From the cell containing the given text, extract its center point as (x, y) coordinate. 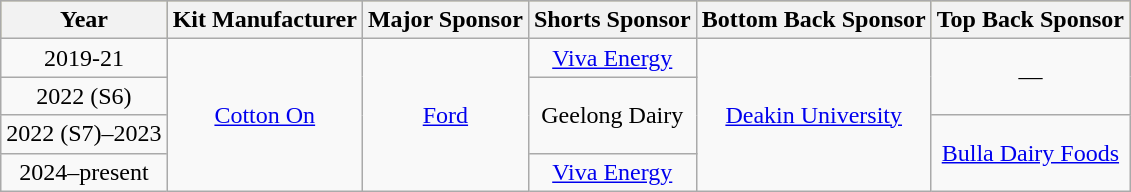
Year (84, 20)
Bulla Dairy Foods (1030, 153)
Bottom Back Sponsor (814, 20)
Geelong Dairy (612, 115)
Shorts Sponsor (612, 20)
— (1030, 77)
Ford (445, 115)
2024–present (84, 172)
Major Sponsor (445, 20)
2019-21 (84, 58)
Top Back Sponsor (1030, 20)
Kit Manufacturer (264, 20)
2022 (S6) (84, 96)
Deakin University (814, 115)
Cotton On (264, 115)
2022 (S7)–2023 (84, 134)
